Return the [X, Y] coordinate for the center point of the cell that contains the specified text.  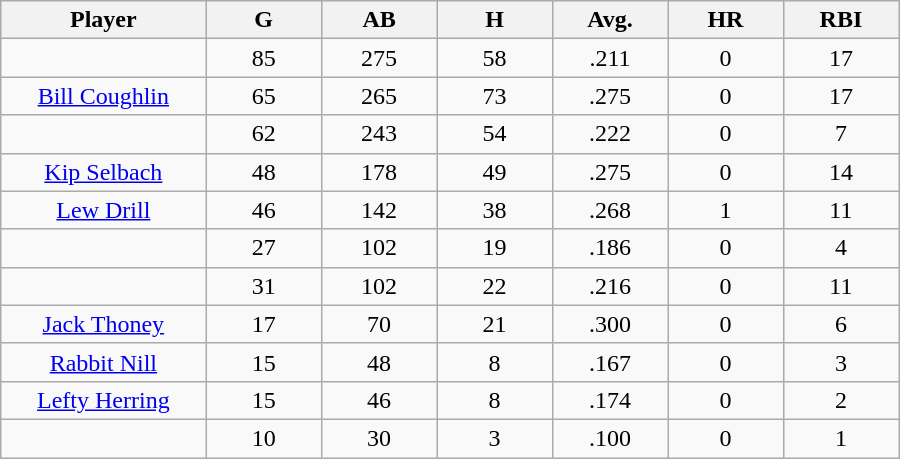
Player [104, 20]
22 [494, 286]
31 [264, 286]
243 [378, 134]
.174 [610, 400]
Lew Drill [104, 210]
Bill Coughlin [104, 96]
.222 [610, 134]
4 [841, 248]
6 [841, 324]
Lefty Herring [104, 400]
Avg. [610, 20]
178 [378, 172]
21 [494, 324]
142 [378, 210]
Kip Selbach [104, 172]
265 [378, 96]
.300 [610, 324]
G [264, 20]
65 [264, 96]
49 [494, 172]
10 [264, 438]
38 [494, 210]
.268 [610, 210]
58 [494, 58]
85 [264, 58]
30 [378, 438]
7 [841, 134]
70 [378, 324]
Rabbit Nill [104, 362]
62 [264, 134]
.186 [610, 248]
2 [841, 400]
.167 [610, 362]
.100 [610, 438]
HR [726, 20]
275 [378, 58]
H [494, 20]
AB [378, 20]
54 [494, 134]
14 [841, 172]
.211 [610, 58]
19 [494, 248]
RBI [841, 20]
27 [264, 248]
73 [494, 96]
Jack Thoney [104, 324]
.216 [610, 286]
